From the cell containing the given text, extract its center point as (X, Y) coordinate. 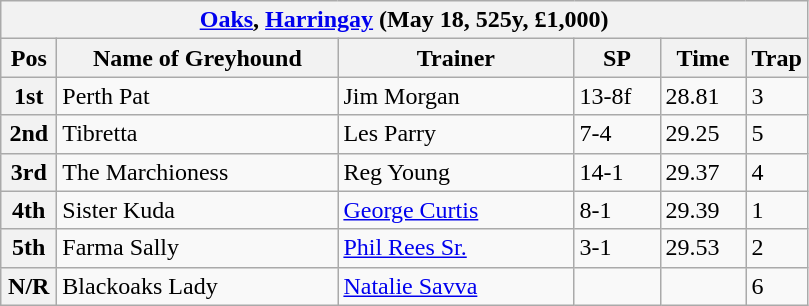
Blackoaks Lady (198, 286)
5 (776, 134)
Oaks, Harringay (May 18, 525y, £1,000) (404, 20)
2nd (29, 134)
Sister Kuda (198, 210)
Reg Young (456, 172)
29.37 (703, 172)
The Marchioness (198, 172)
4 (776, 172)
Trainer (456, 58)
George Curtis (456, 210)
4th (29, 210)
14-1 (617, 172)
29.53 (703, 248)
Jim Morgan (456, 96)
3rd (29, 172)
Perth Pat (198, 96)
Farma Sally (198, 248)
29.39 (703, 210)
28.81 (703, 96)
8-1 (617, 210)
Les Parry (456, 134)
Time (703, 58)
3 (776, 96)
1 (776, 210)
3-1 (617, 248)
1st (29, 96)
Phil Rees Sr. (456, 248)
SP (617, 58)
29.25 (703, 134)
5th (29, 248)
N/R (29, 286)
Name of Greyhound (198, 58)
7-4 (617, 134)
Tibretta (198, 134)
Trap (776, 58)
13-8f (617, 96)
Pos (29, 58)
2 (776, 248)
6 (776, 286)
Natalie Savva (456, 286)
